Provide the (X, Y) coordinate of the cell's center where the given text is located.  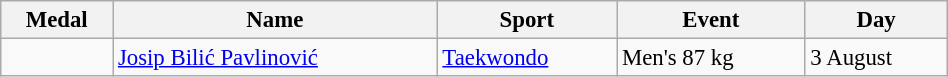
3 August (876, 58)
Sport (527, 20)
Josip Bilić Pavlinović (275, 58)
Name (275, 20)
Taekwondo (527, 58)
Men's 87 kg (711, 58)
Day (876, 20)
Medal (57, 20)
Event (711, 20)
